Provide the [x, y] coordinate of the cell's center where the given text is located.  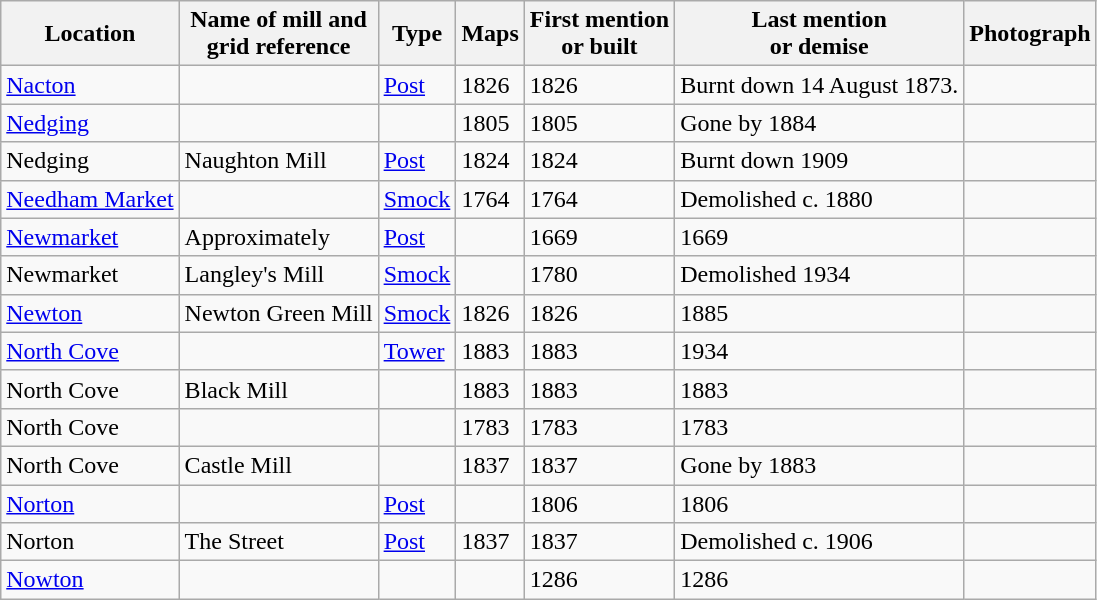
1780 [599, 275]
Last mention or demise [820, 34]
Black Mill [278, 389]
Burnt down 1909 [820, 161]
1885 [820, 313]
Photograph [1030, 34]
Gone by 1883 [820, 465]
Demolished c. 1880 [820, 199]
Castle Mill [278, 465]
First mentionor built [599, 34]
Location [90, 34]
Gone by 1884 [820, 123]
Type [417, 34]
Burnt down 14 August 1873. [820, 85]
Tower [417, 351]
Demolished 1934 [820, 275]
Newton Green Mill [278, 313]
Nacton [90, 85]
Nowton [90, 580]
Demolished c. 1906 [820, 542]
Approximately [278, 237]
Langley's Mill [278, 275]
Newton [90, 313]
1934 [820, 351]
Needham Market [90, 199]
Maps [490, 34]
Name of mill andgrid reference [278, 34]
Naughton Mill [278, 161]
The Street [278, 542]
